Output the (x, y) coordinate of the center of the cell containing the given text.  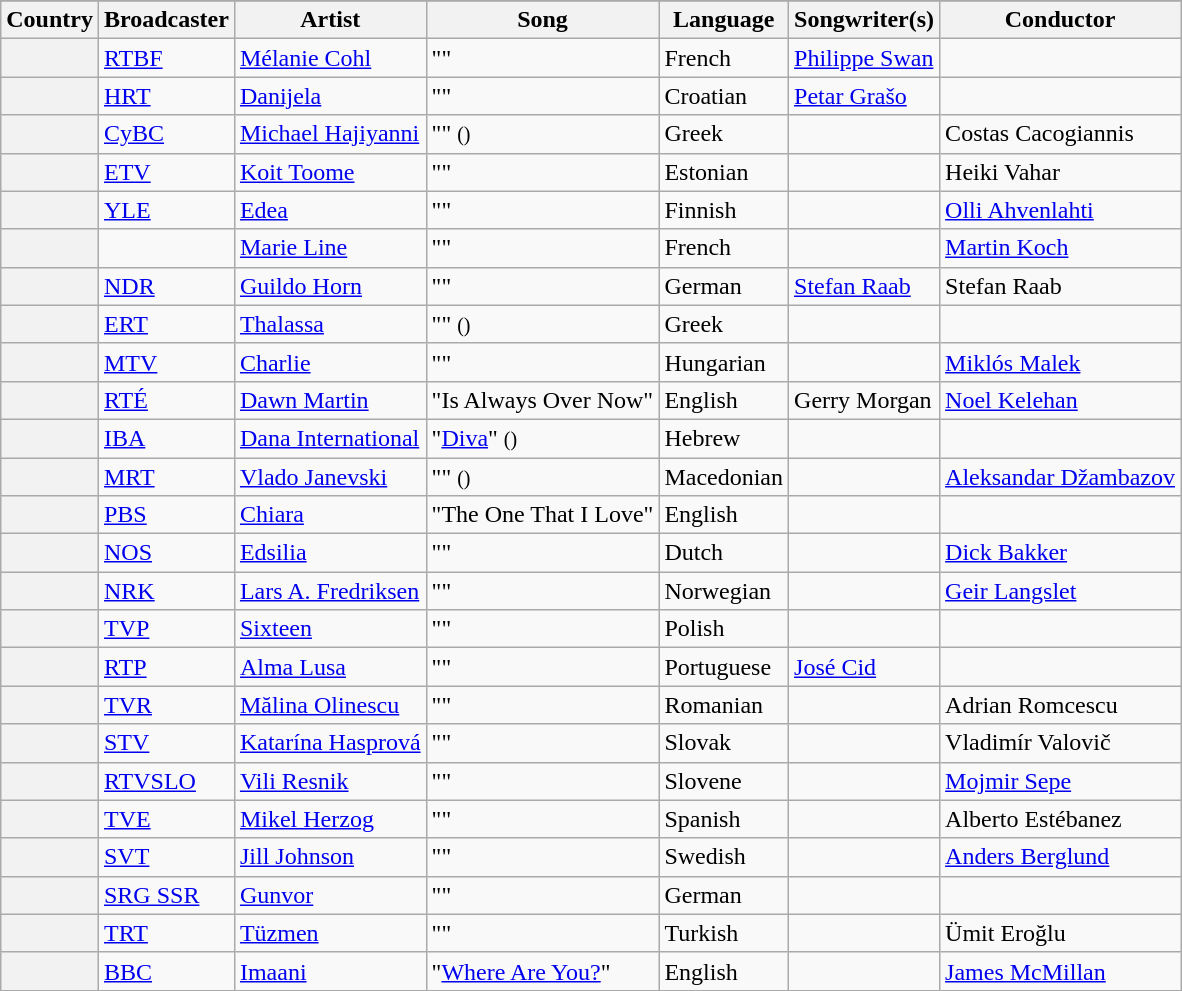
Slovene (724, 781)
Artist (330, 20)
Michael Hajiyanni (330, 134)
Dick Bakker (1060, 553)
STV (166, 743)
Portuguese (724, 667)
Swedish (724, 857)
Anders Berglund (1060, 857)
Jill Johnson (330, 857)
TVP (166, 629)
Ümit Eroğlu (1060, 933)
Hebrew (724, 438)
Dutch (724, 553)
Croatian (724, 96)
Thalassa (330, 324)
Heiki Vahar (1060, 172)
PBS (166, 515)
Imaani (330, 971)
Mojmir Sepe (1060, 781)
Norwegian (724, 591)
TRT (166, 933)
MTV (166, 362)
Vladimír Valovič (1060, 743)
Edsilia (330, 553)
Dawn Martin (330, 400)
Tüzmen (330, 933)
ERT (166, 324)
TVE (166, 819)
Katarína Hasprová (330, 743)
Gunvor (330, 895)
"Is Always Over Now" (542, 400)
SVT (166, 857)
RTÉ (166, 400)
Songwriter(s) (864, 20)
Finnish (724, 210)
IBA (166, 438)
MRT (166, 477)
NOS (166, 553)
RTBF (166, 58)
Chiara (330, 515)
Sixteen (330, 629)
"Where Are You?" (542, 971)
Miklós Malek (1060, 362)
Language (724, 20)
Polish (724, 629)
"The One That I Love" (542, 515)
Broadcaster (166, 20)
Martin Koch (1060, 248)
RTP (166, 667)
Gerry Morgan (864, 400)
Olli Ahvenlahti (1060, 210)
Philippe Swan (864, 58)
Estonian (724, 172)
Slovak (724, 743)
James McMillan (1060, 971)
Alma Lusa (330, 667)
BBC (166, 971)
Koit Toome (330, 172)
Mălina Olinescu (330, 705)
Romanian (724, 705)
Spanish (724, 819)
Marie Line (330, 248)
Conductor (1060, 20)
TVR (166, 705)
RTVSLO (166, 781)
HRT (166, 96)
Aleksandar Džambazov (1060, 477)
YLE (166, 210)
Costas Cacogiannis (1060, 134)
CyBC (166, 134)
Mélanie Cohl (330, 58)
José Cid (864, 667)
Lars A. Fredriksen (330, 591)
Song (542, 20)
Vlado Janevski (330, 477)
ETV (166, 172)
Charlie (330, 362)
Mikel Herzog (330, 819)
Turkish (724, 933)
SRG SSR (166, 895)
Edea (330, 210)
"Diva" () (542, 438)
Dana International (330, 438)
Guildo Horn (330, 286)
NDR (166, 286)
NRK (166, 591)
Noel Kelehan (1060, 400)
Hungarian (724, 362)
Danijela (330, 96)
Country (50, 20)
Geir Langslet (1060, 591)
Petar Grašo (864, 96)
Macedonian (724, 477)
Adrian Romcescu (1060, 705)
Alberto Estébanez (1060, 819)
Vili Resnik (330, 781)
